Output the (x, y) coordinate of the center of the cell containing the given text.  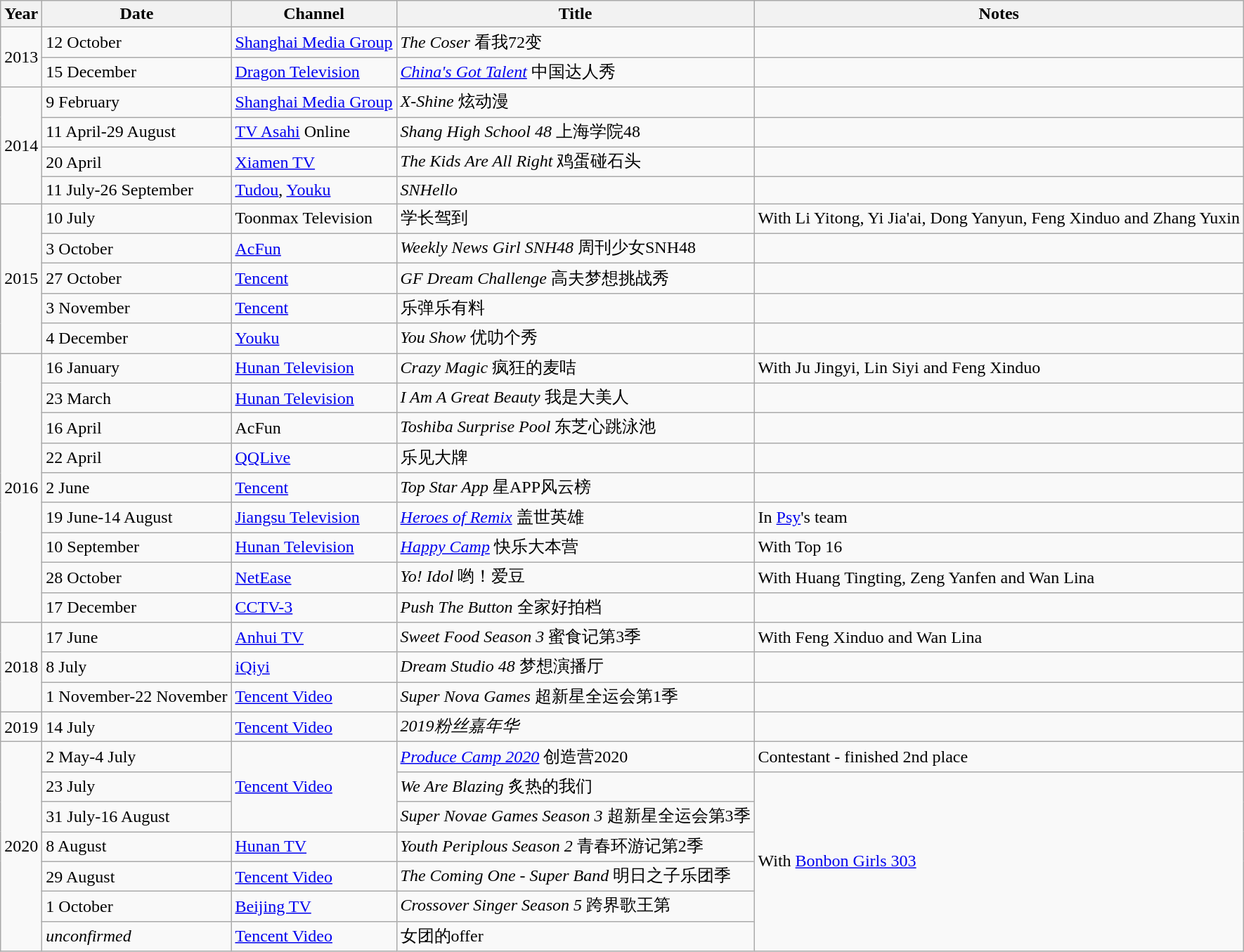
iQiyi (313, 667)
10 July (136, 219)
Beijing TV (313, 906)
Contestant - finished 2nd place (999, 757)
Yo! Idol 哟！爱豆 (575, 578)
Shang High School 48 上海学院48 (575, 132)
学长驾到 (575, 219)
The Coser 看我72变 (575, 42)
Title (575, 14)
TV Asahi Online (313, 132)
9 February (136, 103)
Top Star App 星APP风云榜 (575, 488)
Hunan TV (313, 847)
11 April-29 August (136, 132)
8 July (136, 667)
2016 (21, 488)
Date (136, 14)
1 November-22 November (136, 697)
SNHello (575, 190)
女团的offer (575, 936)
23 July (136, 787)
Jiangsu Television (313, 517)
Youku (313, 339)
2020 (21, 847)
Crossover Singer Season 5 跨界歌王第 (575, 906)
Push The Button 全家好拍档 (575, 607)
2 June (136, 488)
With Top 16 (999, 548)
2019 (21, 726)
17 June (136, 638)
Sweet Food Season 3 蜜食记第3季 (575, 638)
19 June-14 August (136, 517)
Super Novae Games Season 3 超新星全运会第3季 (575, 816)
2 May-4 July (136, 757)
The Kids Are All Right 鸡蛋碰石头 (575, 162)
CCTV-3 (313, 607)
With Li Yitong, Yi Jia'ai, Dong Yanyun, Feng Xinduo and Zhang Yuxin (999, 219)
Heroes of Remix 盖世英雄 (575, 517)
Crazy Magic 疯狂的麦咭 (575, 368)
Toshiba Surprise Pool 东芝心跳泳池 (575, 429)
乐弹乐有料 (575, 308)
12 October (136, 42)
I Am A Great Beauty 我是大美人 (575, 398)
16 April (136, 429)
With Feng Xinduo and Wan Lina (999, 638)
28 October (136, 578)
With Huang Tingting, Zeng Yanfen and Wan Lina (999, 578)
Dragon Television (313, 72)
Notes (999, 14)
Channel (313, 14)
11 July-26 September (136, 190)
In Psy's team (999, 517)
16 January (136, 368)
Year (21, 14)
With Bonbon Girls 303 (999, 861)
20 April (136, 162)
You Show 优叻个秀 (575, 339)
2018 (21, 667)
NetEase (313, 578)
Happy Camp 快乐大本营 (575, 548)
Produce Camp 2020 创造营2020 (575, 757)
Tudou, Youku (313, 190)
27 October (136, 278)
Toonmax Television (313, 219)
GF Dream Challenge 高夫梦想挑战秀 (575, 278)
We Are Blazing 炙热的我们 (575, 787)
4 December (136, 339)
17 December (136, 607)
3 November (136, 308)
Super Nova Games 超新星全运会第1季 (575, 697)
With Ju Jingyi, Lin Siyi and Feng Xinduo (999, 368)
Youth Periplous Season 2 青春环游记第2季 (575, 847)
乐见大牌 (575, 458)
Dream Studio 48 梦想演播厅 (575, 667)
2019粉丝嘉年华 (575, 726)
2015 (21, 278)
Xiamen TV (313, 162)
8 August (136, 847)
China's Got Talent 中国达人秀 (575, 72)
14 July (136, 726)
22 April (136, 458)
X-Shine 炫动漫 (575, 103)
2013 (21, 58)
Weekly News Girl SNH48 周刊少女SNH48 (575, 249)
31 July-16 August (136, 816)
QQLive (313, 458)
2014 (21, 145)
23 March (136, 398)
15 December (136, 72)
The Coming One - Super Band 明日之子乐团季 (575, 877)
unconfirmed (136, 936)
Anhui TV (313, 638)
29 August (136, 877)
1 October (136, 906)
3 October (136, 249)
10 September (136, 548)
